Capture the cell that displays the provided text and extract its [x, y] central coordinate. 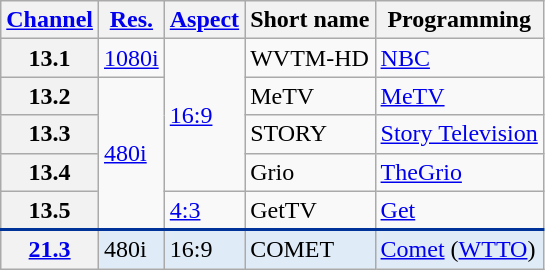
NBC [459, 58]
Get [459, 210]
Grio [310, 172]
Channel [50, 20]
STORY [310, 134]
WVTM-HD [310, 58]
1080i [132, 58]
4:3 [204, 210]
13.4 [50, 172]
Res. [132, 20]
Aspect [204, 20]
21.3 [50, 250]
Comet (WTTO) [459, 250]
COMET [310, 250]
13.2 [50, 96]
Short name [310, 20]
Story Television [459, 134]
13.3 [50, 134]
13.5 [50, 210]
TheGrio [459, 172]
13.1 [50, 58]
GetTV [310, 210]
Programming [459, 20]
